Return the [X, Y] coordinate for the center point of the cell that contains the specified text.  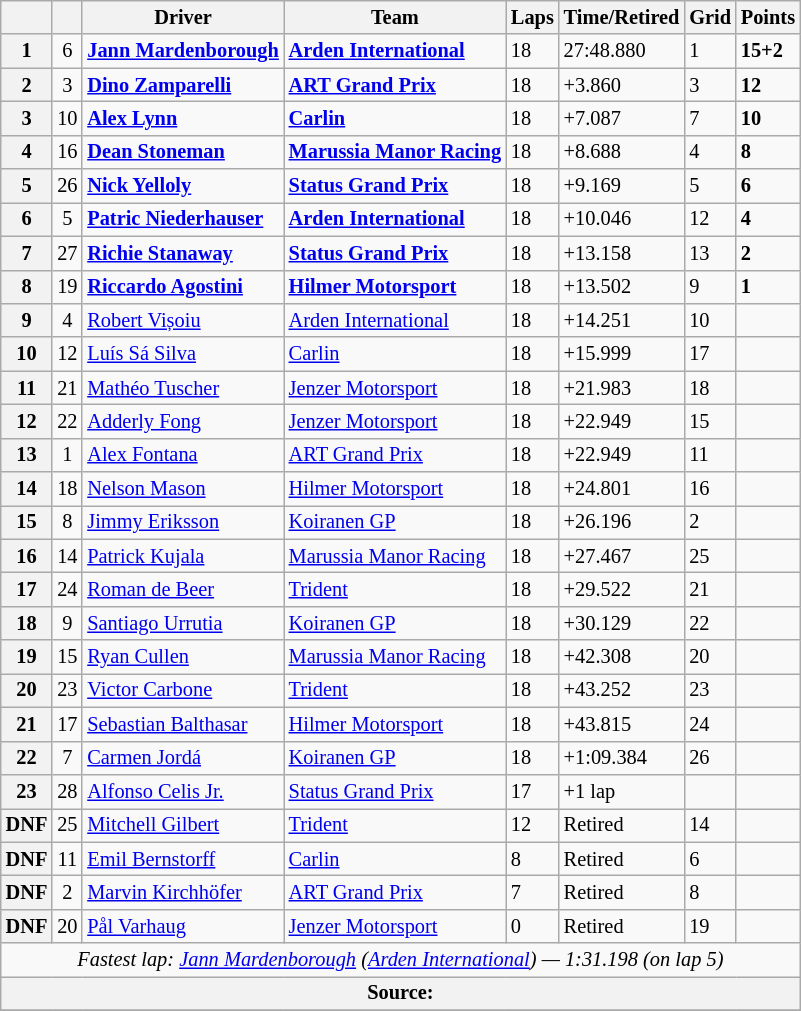
Points [768, 17]
+7.087 [622, 118]
Pål Varhaug [182, 926]
+27.467 [622, 556]
+8.688 [622, 152]
Emil Bernstorff [182, 859]
0 [532, 926]
+24.801 [622, 489]
28 [67, 791]
Patric Niederhauser [182, 219]
Dino Zamparelli [182, 85]
Team [395, 17]
Dean Stoneman [182, 152]
+10.046 [622, 219]
Jimmy Eriksson [182, 522]
+43.815 [622, 724]
+30.129 [622, 623]
+42.308 [622, 657]
+1:09.384 [622, 758]
+13.502 [622, 287]
27 [67, 253]
Sebastian Balthasar [182, 724]
Richie Stanaway [182, 253]
Nelson Mason [182, 489]
+9.169 [622, 186]
Roman de Beer [182, 589]
Source: [400, 993]
Fastest lap: Jann Mardenborough (Arden International) — 1:31.198 (on lap 5) [400, 960]
+15.999 [622, 354]
Jann Mardenborough [182, 51]
+29.522 [622, 589]
Robert Vișoiu [182, 320]
Alex Lynn [182, 118]
Nick Yelloly [182, 186]
Time/Retired [622, 17]
+26.196 [622, 522]
Alex Fontana [182, 455]
Mathéo Tuscher [182, 388]
Ryan Cullen [182, 657]
Laps [532, 17]
+3.860 [622, 85]
+1 lap [622, 791]
Santiago Urrutia [182, 623]
15+2 [768, 51]
Victor Carbone [182, 690]
Carmen Jordá [182, 758]
Patrick Kujala [182, 556]
Driver [182, 17]
+13.158 [622, 253]
+21.983 [622, 388]
27:48.880 [622, 51]
Adderly Fong [182, 421]
+14.251 [622, 320]
Mitchell Gilbert [182, 825]
Grid [710, 17]
Marvin Kirchhöfer [182, 892]
+43.252 [622, 690]
Luís Sá Silva [182, 354]
Alfonso Celis Jr. [182, 791]
Riccardo Agostini [182, 287]
